For the text-containing cell, return its midpoint in (x, y) coordinate format. 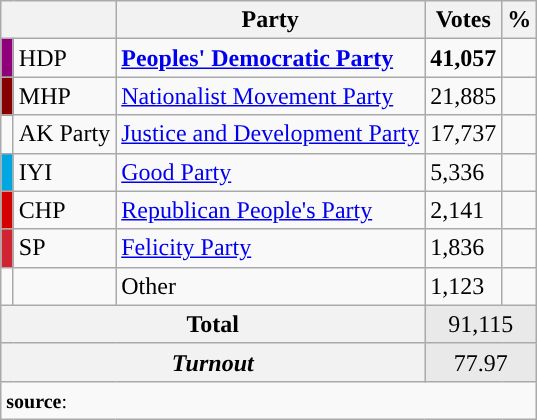
MHP (64, 96)
1,836 (464, 248)
% (520, 20)
HDP (64, 58)
Good Party (270, 172)
Justice and Development Party (270, 134)
17,737 (464, 134)
Total (213, 324)
Nationalist Movement Party (270, 96)
Other (270, 286)
source: (269, 400)
SP (64, 248)
91,115 (481, 324)
41,057 (464, 58)
Turnout (213, 362)
IYI (64, 172)
CHP (64, 210)
Votes (464, 20)
77.97 (481, 362)
2,141 (464, 210)
AK Party (64, 134)
Peoples' Democratic Party (270, 58)
1,123 (464, 286)
5,336 (464, 172)
Felicity Party (270, 248)
21,885 (464, 96)
Party (270, 20)
Republican People's Party (270, 210)
